Detect which cell encompasses the target text, then output its (x, y) center coordinate. 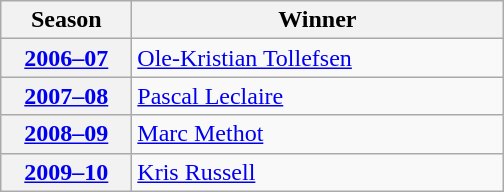
Ole-Kristian Tollefsen (318, 58)
Winner (318, 20)
2006–07 (66, 58)
Pascal Leclaire (318, 96)
Season (66, 20)
Marc Methot (318, 134)
2008–09 (66, 134)
2009–10 (66, 172)
2007–08 (66, 96)
Kris Russell (318, 172)
